Pinpoint the cell where the given text exists, returning its (X, Y) midpoint coordinate. 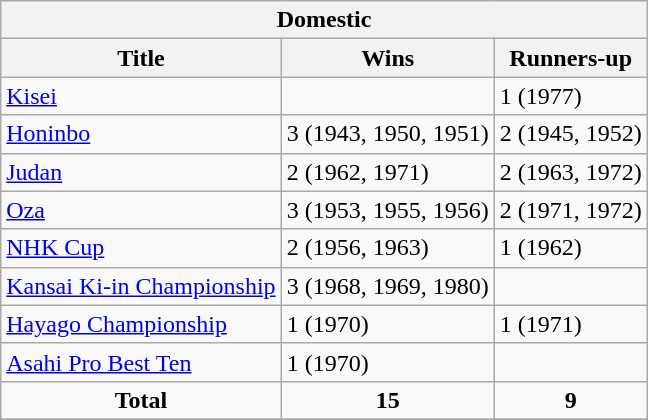
Honinbo (141, 134)
Total (141, 400)
Kisei (141, 96)
3 (1943, 1950, 1951) (388, 134)
Judan (141, 172)
2 (1971, 1972) (570, 210)
Hayago Championship (141, 324)
1 (1971) (570, 324)
3 (1953, 1955, 1956) (388, 210)
Domestic (324, 20)
15 (388, 400)
Runners-up (570, 58)
2 (1962, 1971) (388, 172)
Oza (141, 210)
NHK Cup (141, 248)
3 (1968, 1969, 1980) (388, 286)
Title (141, 58)
Wins (388, 58)
2 (1963, 1972) (570, 172)
1 (1977) (570, 96)
1 (1962) (570, 248)
Kansai Ki-in Championship (141, 286)
2 (1945, 1952) (570, 134)
Asahi Pro Best Ten (141, 362)
2 (1956, 1963) (388, 248)
9 (570, 400)
